From the cell containing the given text, extract its center point as [x, y] coordinate. 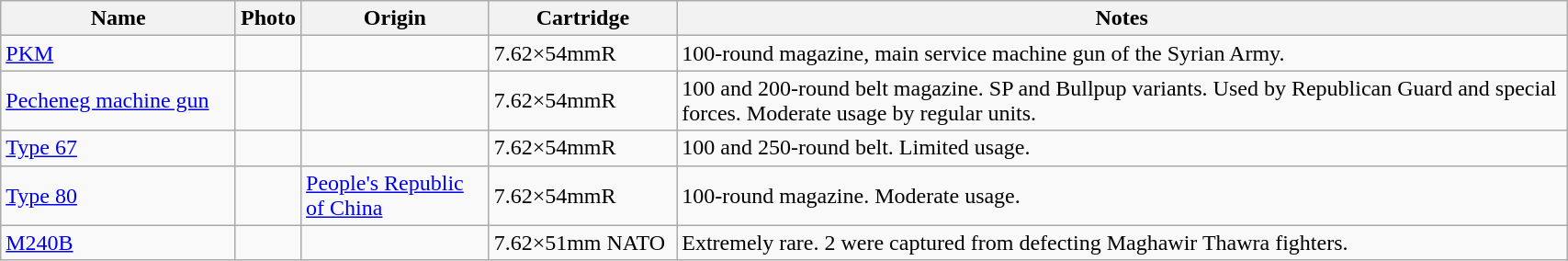
100-round magazine. Moderate usage. [1122, 195]
100-round magazine, main service machine gun of the Syrian Army. [1122, 53]
Cartridge [582, 18]
Notes [1122, 18]
100 and 200-round belt magazine. SP and Bullpup variants. Used by Republican Guard and special forces. Moderate usage by regular units. [1122, 101]
Type 80 [118, 195]
Photo [268, 18]
Type 67 [118, 148]
Extremely rare. 2 were captured from defecting Maghawir Thawra fighters. [1122, 243]
Origin [395, 18]
PKM [118, 53]
Name [118, 18]
7.62×51mm NATO [582, 243]
100 and 250-round belt. Limited usage. [1122, 148]
M240B [118, 243]
People's Republic of China [395, 195]
Pecheneg machine gun [118, 101]
